Search for the cell housing the specified text and yield its [X, Y] center coordinate. 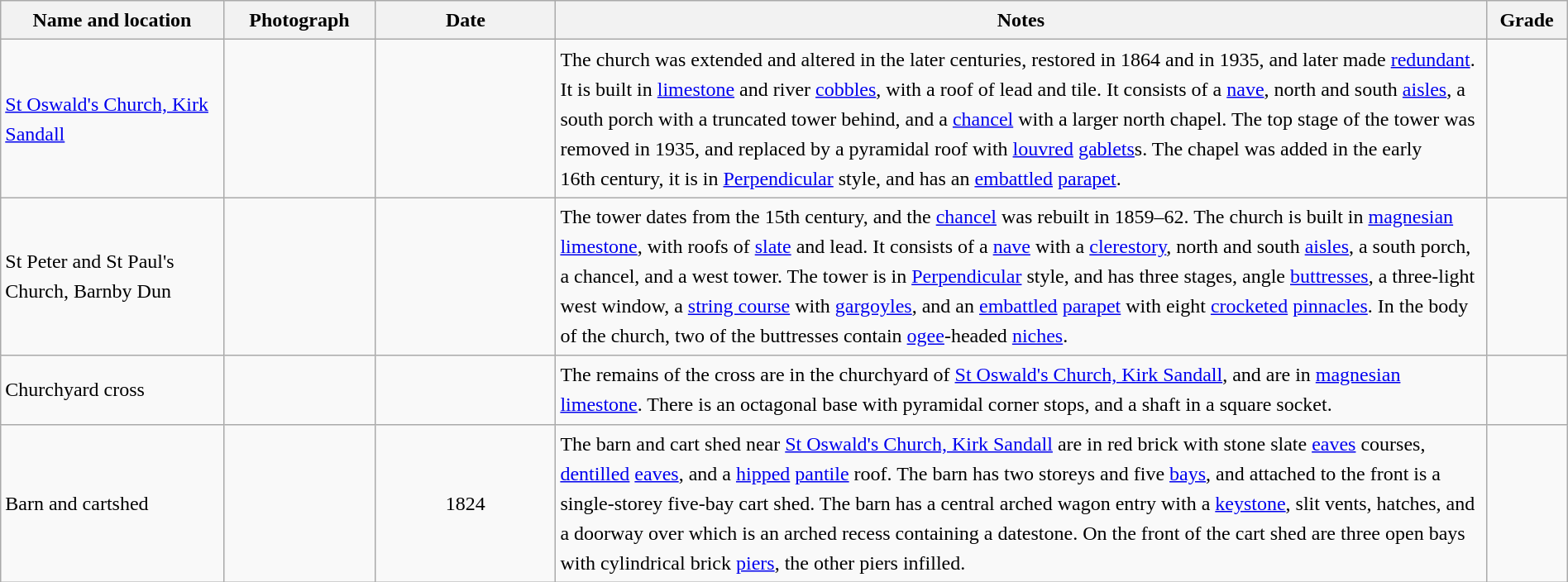
Name and location [112, 20]
St Peter and St Paul's Church, Barnby Dun [112, 276]
Notes [1021, 20]
St Oswald's Church, Kirk Sandall [112, 119]
1824 [466, 503]
Photograph [299, 20]
Barn and cartshed [112, 503]
Grade [1527, 20]
Date [466, 20]
Churchyard cross [112, 390]
